Capture the cell that displays the provided text and extract its (x, y) central coordinate. 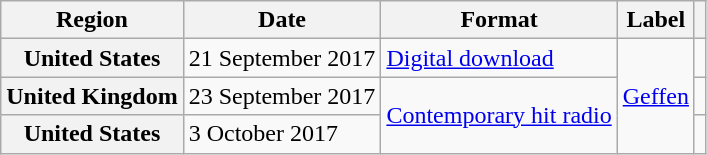
Contemporary hit radio (499, 115)
Region (92, 20)
21 September 2017 (282, 58)
Format (499, 20)
Label (656, 20)
3 October 2017 (282, 134)
Date (282, 20)
United Kingdom (92, 96)
Geffen (656, 96)
Digital download (499, 58)
23 September 2017 (282, 96)
